Identify which cell holds the provided text, then report its [x, y] central coordinate. 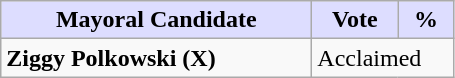
Acclaimed [383, 58]
% [426, 20]
Vote [355, 20]
Ziggy Polkowski (X) [156, 58]
Mayoral Candidate [156, 20]
